Detect which cell encompasses the target text, then output its (X, Y) center coordinate. 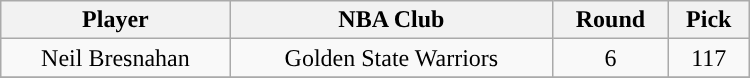
Neil Bresnahan (116, 58)
6 (611, 58)
Golden State Warriors (392, 58)
NBA Club (392, 20)
117 (708, 58)
Pick (708, 20)
Round (611, 20)
Player (116, 20)
